Provide the (x, y) coordinate of the cell's center where the given text is located.  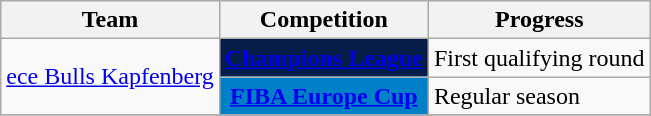
Team (110, 20)
FIBA Europe Cup (324, 96)
ece Bulls Kapfenberg (110, 77)
Champions League (324, 58)
Progress (539, 20)
Regular season (539, 96)
Competition (324, 20)
First qualifying round (539, 58)
